Locate the cell with the specified text and output its [X, Y] center coordinate. 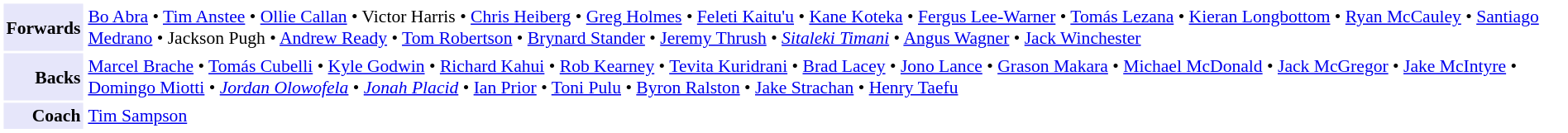
Forwards [43, 26]
Backs [43, 76]
Coach [43, 116]
Tim Sampson [825, 116]
